Detect which cell encompasses the target text, then output its [X, Y] center coordinate. 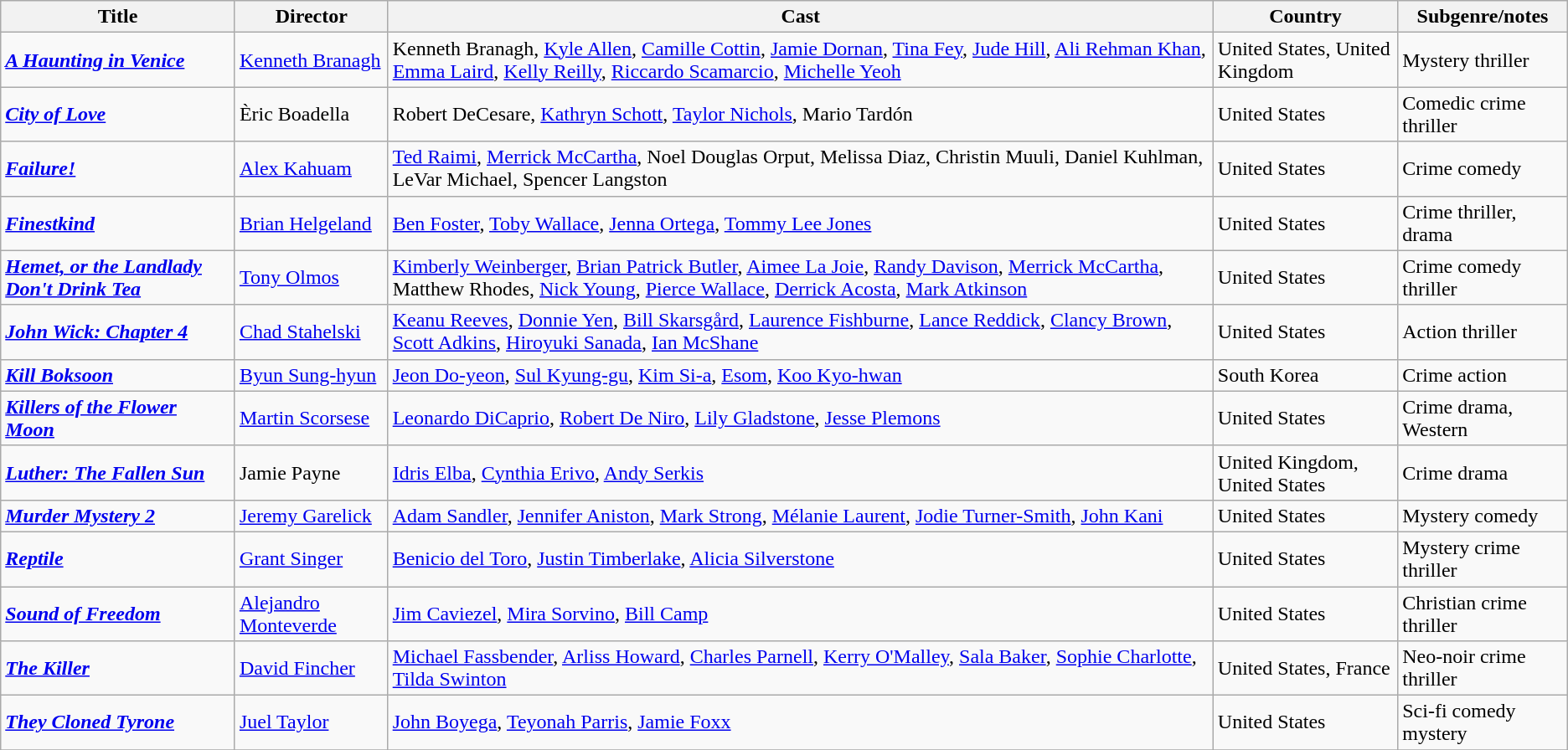
Juel Taylor [312, 723]
Sound of Freedom [118, 613]
Kill Boksoon [118, 375]
Michael Fassbender, Arliss Howard, Charles Parnell, Kerry O'Malley, Sala Baker, Sophie Charlotte, Tilda Swinton [801, 668]
Jeremy Garelick [312, 516]
Chad Stahelski [312, 331]
Mystery comedy [1483, 516]
Martin Scorsese [312, 419]
Èric Boadella [312, 114]
Tony Olmos [312, 278]
Hemet, or the Landlady Don't Drink Tea [118, 278]
United Kingdom, United States [1305, 472]
City of Love [118, 114]
Brian Helgeland [312, 223]
Failure! [118, 169]
Crime drama [1483, 472]
Leonardo DiCaprio, Robert De Niro, Lily Gladstone, Jesse Plemons [801, 419]
Ben Foster, Toby Wallace, Jenna Ortega, Tommy Lee Jones [801, 223]
Robert DeCesare, Kathryn Schott, Taylor Nichols, Mario Tardón [801, 114]
Subgenre/notes [1483, 17]
Jeon Do-yeon, Sul Kyung-gu, Kim Si-a, Esom, Koo Kyo-hwan [801, 375]
Title [118, 17]
Adam Sandler, Jennifer Aniston, Mark Strong, Mélanie Laurent, Jodie Turner-Smith, John Kani [801, 516]
Reptile [118, 559]
Keanu Reeves, Donnie Yen, Bill Skarsgård, Laurence Fishburne, Lance Reddick, Clancy Brown, Scott Adkins, Hiroyuki Sanada, Ian McShane [801, 331]
Mystery thriller [1483, 60]
Alex Kahuam [312, 169]
United States, United Kingdom [1305, 60]
Action thriller [1483, 331]
Comedic crime thriller [1483, 114]
The Killer [118, 668]
Cast [801, 17]
Crime comedy thriller [1483, 278]
John Boyega, Teyonah Parris, Jamie Foxx [801, 723]
They Cloned Tyrone [118, 723]
Sci-fi comedy mystery [1483, 723]
Benicio del Toro, Justin Timberlake, Alicia Silverstone [801, 559]
John Wick: Chapter 4 [118, 331]
Neo-noir crime thriller [1483, 668]
Murder Mystery 2 [118, 516]
Christian crime thriller [1483, 613]
Luther: The Fallen Sun [118, 472]
United States, France [1305, 668]
Killers of the Flower Moon [118, 419]
Jamie Payne [312, 472]
Alejandro Monteverde [312, 613]
David Fincher [312, 668]
Crime action [1483, 375]
Crime comedy [1483, 169]
Crime thriller, drama [1483, 223]
Jim Caviezel, Mira Sorvino, Bill Camp [801, 613]
Grant Singer [312, 559]
Crime drama, Western [1483, 419]
South Korea [1305, 375]
Mystery crime thriller [1483, 559]
Ted Raimi, Merrick McCartha, Noel Douglas Orput, Melissa Diaz, Christin Muuli, Daniel Kuhlman, LeVar Michael, Spencer Langston [801, 169]
Country [1305, 17]
Idris Elba, Cynthia Erivo, Andy Serkis [801, 472]
Director [312, 17]
Kenneth Branagh [312, 60]
Byun Sung-hyun [312, 375]
A Haunting in Venice [118, 60]
Finestkind [118, 223]
